From the cell containing the given text, extract its center point as (x, y) coordinate. 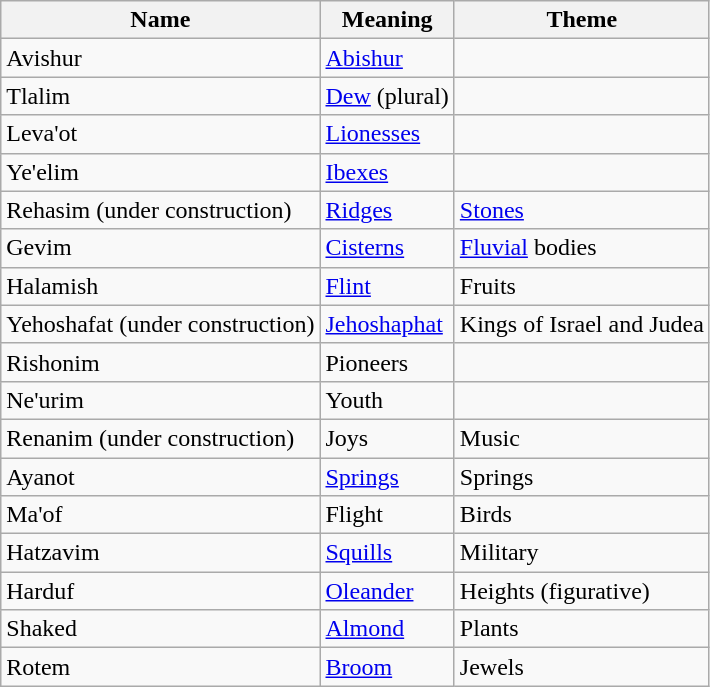
Stones (582, 210)
Shaked (160, 629)
Harduf (160, 591)
Ibexes (387, 172)
Meaning (387, 20)
Ye'elim (160, 172)
Dew (plural) (387, 96)
Ayanot (160, 477)
Pioneers (387, 362)
Almond (387, 629)
Jehoshaphat (387, 324)
Music (582, 438)
Rehasim (under construction) (160, 210)
Lionesses (387, 134)
Abishur (387, 58)
Halamish (160, 286)
Flight (387, 515)
Heights (figurative) (582, 591)
Joys (387, 438)
Avishur (160, 58)
Broom (387, 667)
Hatzavim (160, 553)
Rotem (160, 667)
Theme (582, 20)
Military (582, 553)
Flint (387, 286)
Ne'urim (160, 400)
Leva'ot (160, 134)
Fluvial bodies (582, 248)
Youth (387, 400)
Ridges (387, 210)
Renanim (under construction) (160, 438)
Birds (582, 515)
Fruits (582, 286)
Name (160, 20)
Gevim (160, 248)
Squills (387, 553)
Ma'of (160, 515)
Tlalim (160, 96)
Cisterns (387, 248)
Kings of Israel and Judea (582, 324)
Plants (582, 629)
Oleander (387, 591)
Rishonim (160, 362)
Yehoshafat (under construction) (160, 324)
Jewels (582, 667)
